Scan for the cell matching the given text and deliver its (X, Y) coordinate at center. 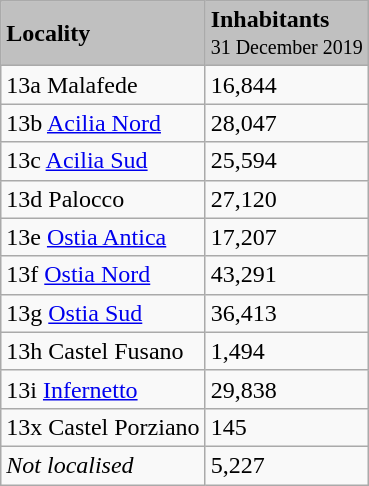
13a Malafede (103, 85)
13i Infernetto (103, 389)
28,047 (286, 123)
13h Castel Fusano (103, 351)
145 (286, 427)
13f Ostia Nord (103, 275)
29,838 (286, 389)
13b Acilia Nord (103, 123)
13g Ostia Sud (103, 313)
36,413 (286, 313)
Inhabitants31 December 2019 (286, 34)
Not localised (103, 465)
13x Castel Porziano (103, 427)
17,207 (286, 237)
13d Palocco (103, 199)
43,291 (286, 275)
13e Ostia Antica (103, 237)
25,594 (286, 161)
Locality (103, 34)
1,494 (286, 351)
16,844 (286, 85)
5,227 (286, 465)
27,120 (286, 199)
13c Acilia Sud (103, 161)
